Detect which cell encompasses the target text, then output its [x, y] center coordinate. 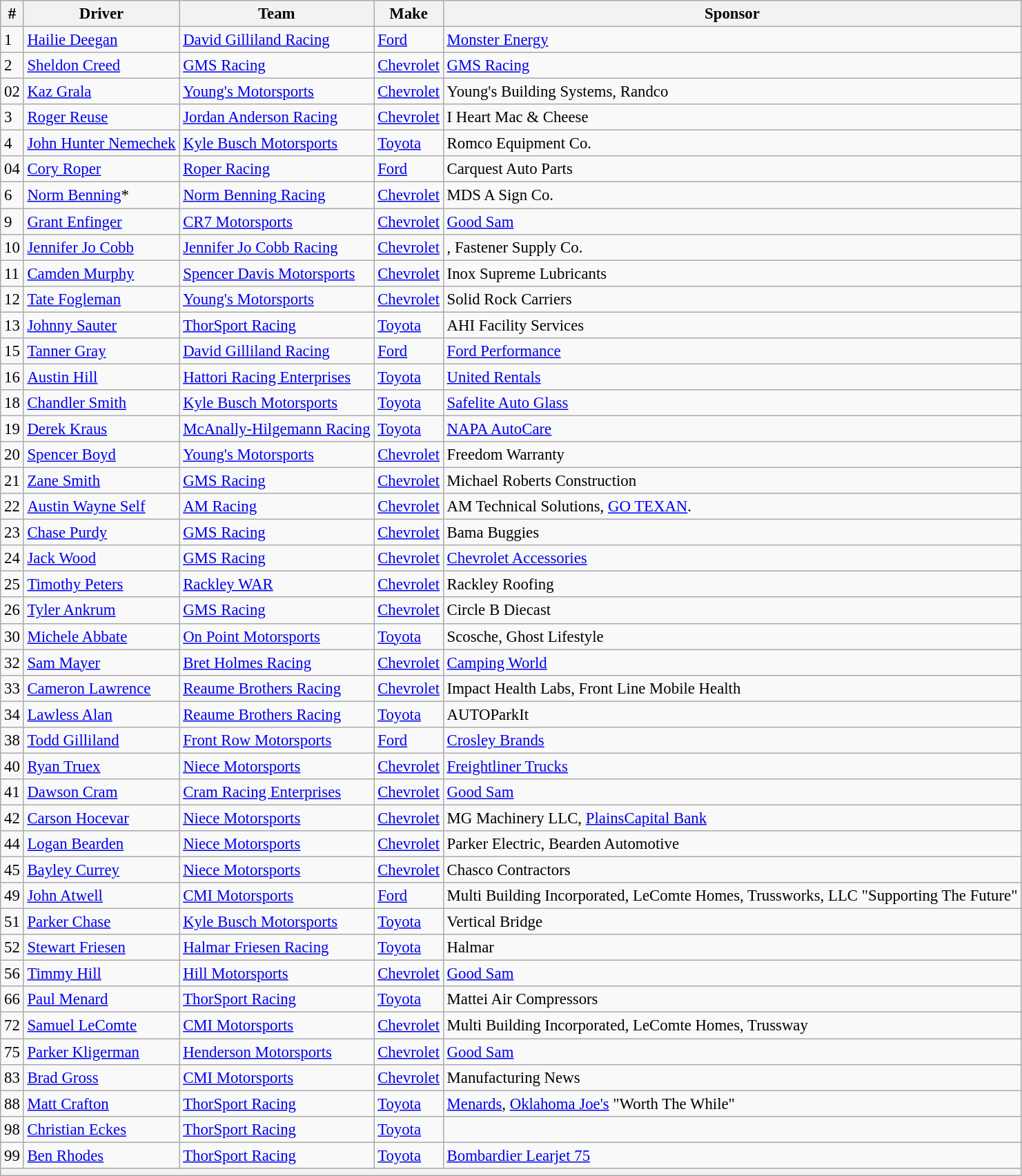
Tate Fogleman [101, 299]
Halmar [731, 948]
Roper Racing [277, 169]
Austin Hill [101, 377]
Hailie Deegan [101, 40]
Stewart Friesen [101, 948]
44 [12, 844]
Jennifer Jo Cobb Racing [277, 247]
32 [12, 663]
Bama Buggies [731, 533]
Scosche, Ghost Lifestyle [731, 636]
6 [12, 195]
34 [12, 714]
Ryan Truex [101, 766]
MG Machinery LLC, PlainsCapital Bank [731, 818]
Kaz Grala [101, 92]
Impact Health Labs, Front Line Mobile Health [731, 688]
Sponsor [731, 14]
Front Row Motorsports [277, 741]
Spencer Davis Motorsports [277, 273]
Parker Kligerman [101, 1052]
Jack Wood [101, 558]
56 [12, 974]
20 [12, 455]
22 [12, 507]
AUTOParkIt [731, 714]
On Point Motorsports [277, 636]
Inox Supreme Lubricants [731, 273]
John Hunter Nemechek [101, 144]
15 [12, 351]
Monster Energy [731, 40]
Chandler Smith [101, 403]
I Heart Mac & Cheese [731, 117]
2 [12, 66]
1 [12, 40]
Grant Enfinger [101, 222]
CR7 Motorsports [277, 222]
Bombardier Learjet 75 [731, 1155]
Camping World [731, 663]
# [12, 14]
Chase Purdy [101, 533]
Cram Racing Enterprises [277, 792]
Team [277, 14]
Jordan Anderson Racing [277, 117]
Freightliner Trucks [731, 766]
10 [12, 247]
66 [12, 1000]
11 [12, 273]
Ben Rhodes [101, 1155]
Ford Performance [731, 351]
Roger Reuse [101, 117]
Parker Electric, Bearden Automotive [731, 844]
Jennifer Jo Cobb [101, 247]
16 [12, 377]
AM Technical Solutions, GO TEXAN. [731, 507]
25 [12, 585]
4 [12, 144]
42 [12, 818]
19 [12, 429]
99 [12, 1155]
23 [12, 533]
Camden Murphy [101, 273]
Menards, Oklahoma Joe's "Worth The While" [731, 1104]
Timmy Hill [101, 974]
75 [12, 1052]
Make [409, 14]
24 [12, 558]
Parker Chase [101, 922]
Crosley Brands [731, 741]
13 [12, 325]
Timothy Peters [101, 585]
Chasco Contractors [731, 870]
Dawson Cram [101, 792]
Vertical Bridge [731, 922]
Sam Mayer [101, 663]
12 [12, 299]
Rackley WAR [277, 585]
Austin Wayne Self [101, 507]
Paul Menard [101, 1000]
Tyler Ankrum [101, 611]
30 [12, 636]
Halmar Friesen Racing [277, 948]
Norm Benning* [101, 195]
18 [12, 403]
33 [12, 688]
Lawless Alan [101, 714]
83 [12, 1077]
Freedom Warranty [731, 455]
Matt Crafton [101, 1104]
88 [12, 1104]
Hill Motorsports [277, 974]
Henderson Motorsports [277, 1052]
John Atwell [101, 896]
AM Racing [277, 507]
Logan Bearden [101, 844]
Safelite Auto Glass [731, 403]
Michael Roberts Construction [731, 481]
52 [12, 948]
Romco Equipment Co. [731, 144]
Multi Building Incorporated, LeComte Homes, Trussway [731, 1026]
Michele Abbate [101, 636]
Carson Hocevar [101, 818]
Bret Holmes Racing [277, 663]
9 [12, 222]
Young's Building Systems, Randco [731, 92]
51 [12, 922]
Hattori Racing Enterprises [277, 377]
Driver [101, 14]
AHI Facility Services [731, 325]
Chevrolet Accessories [731, 558]
40 [12, 766]
Multi Building Incorporated, LeComte Homes, Trussworks, LLC "Supporting The Future" [731, 896]
98 [12, 1129]
45 [12, 870]
38 [12, 741]
04 [12, 169]
NAPA AutoCare [731, 429]
Samuel LeComte [101, 1026]
MDS A Sign Co. [731, 195]
Solid Rock Carriers [731, 299]
Derek Kraus [101, 429]
72 [12, 1026]
Cory Roper [101, 169]
02 [12, 92]
Rackley Roofing [731, 585]
3 [12, 117]
Tanner Gray [101, 351]
21 [12, 481]
Johnny Sauter [101, 325]
26 [12, 611]
Bayley Currey [101, 870]
Cameron Lawrence [101, 688]
Circle B Diecast [731, 611]
Sheldon Creed [101, 66]
, Fastener Supply Co. [731, 247]
Todd Gilliland [101, 741]
Mattei Air Compressors [731, 1000]
Spencer Boyd [101, 455]
49 [12, 896]
Manufacturing News [731, 1077]
McAnally-Hilgemann Racing [277, 429]
United Rentals [731, 377]
Norm Benning Racing [277, 195]
41 [12, 792]
Zane Smith [101, 481]
Carquest Auto Parts [731, 169]
Brad Gross [101, 1077]
Christian Eckes [101, 1129]
